Determine the [X, Y] coordinate at the center of the cell enclosing the given text.  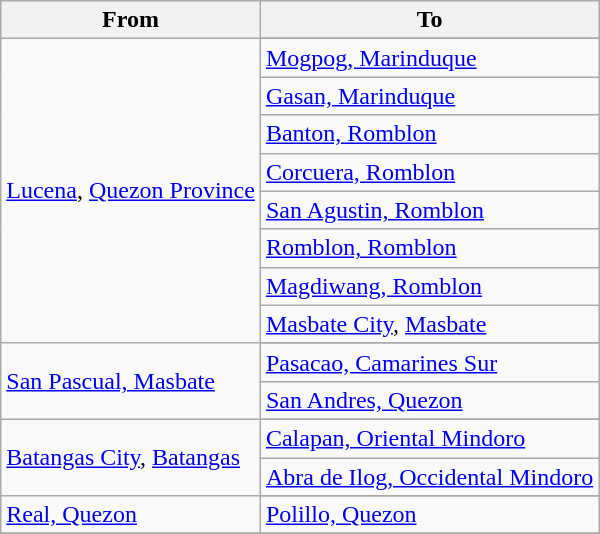
Magdiwang, Romblon [429, 286]
Corcuera, Romblon [429, 172]
Pasacao, Camarines Sur [429, 362]
Real, Quezon [131, 515]
From [131, 20]
Abra de Ilog, Occidental Mindoro [429, 477]
Polillo, Quezon [429, 515]
Masbate City, Masbate [429, 324]
San Andres, Quezon [429, 400]
To [429, 20]
Gasan, Marinduque [429, 96]
Lucena, Quezon Province [131, 191]
Banton, Romblon [429, 134]
Calapan, Oriental Mindoro [429, 438]
San Pascual, Masbate [131, 381]
San Agustin, Romblon [429, 210]
Romblon, Romblon [429, 248]
Mogpog, Marinduque [429, 58]
Batangas City, Batangas [131, 457]
